Search for the cell housing the specified text and yield its [X, Y] center coordinate. 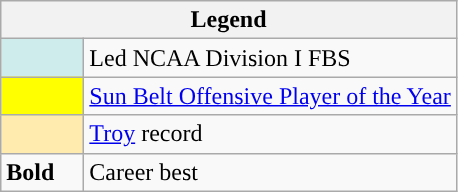
Troy record [270, 134]
Career best [270, 172]
Legend [229, 20]
Sun Belt Offensive Player of the Year [270, 96]
Led NCAA Division I FBS [270, 58]
Bold [42, 172]
